Scan for the cell matching the given text and deliver its (x, y) coordinate at center. 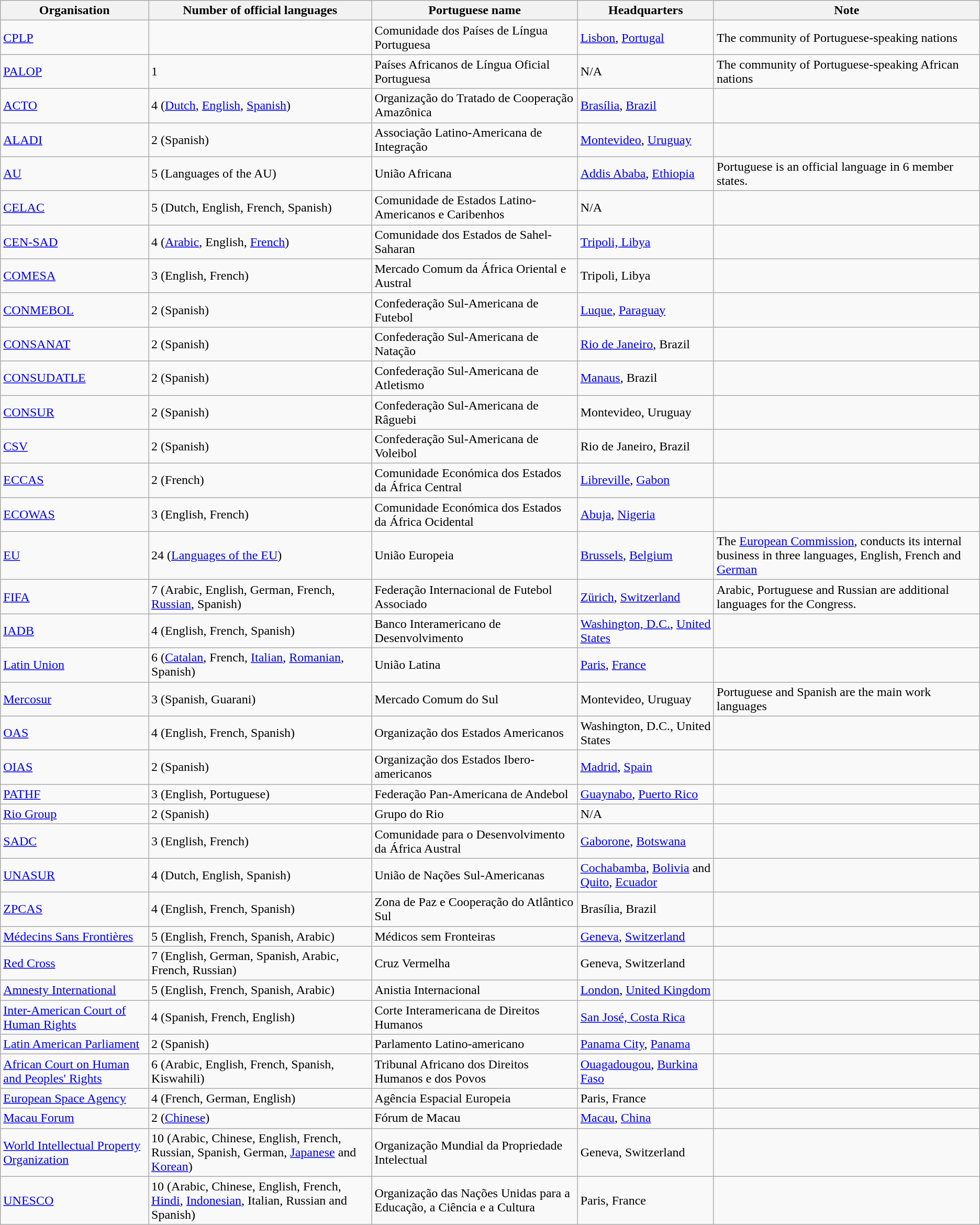
Red Cross (74, 964)
União Latina (474, 665)
União Europeia (474, 556)
10 (Arabic, Chinese, English, French, Russian, Spanish, German, Japanese and Korean) (260, 1152)
Abuja, Nigeria (645, 514)
The community of Portuguese-speaking nations (847, 38)
ECOWAS (74, 514)
5 (Dutch, English, French, Spanish) (260, 207)
UNASUR (74, 875)
CEN-SAD (74, 242)
Médecins Sans Frontières (74, 936)
Confederação Sul-Americana de Natação (474, 344)
3 (English, Portuguese) (260, 794)
Mercado Comum do Sul (474, 699)
24 (Languages of the EU) (260, 556)
2 (French) (260, 481)
World Intellectual Property Organization (74, 1152)
ZPCAS (74, 909)
Corte Interamericana de Direitos Humanos (474, 1017)
Portuguese is an official language in 6 member states. (847, 174)
Comunidade dos Estados de Sahel-Saharan (474, 242)
CONSUDATLE (74, 378)
CONMEBOL (74, 310)
PATHF (74, 794)
Headquarters (645, 10)
Organização Mundial da Propriedade Intelectual (474, 1152)
10 (Arabic, Chinese, English, French, Hindi, Indonesian, Italian, Russian and Spanish) (260, 1200)
Amnesty International (74, 990)
The European Commission, conducts its internal business in three languages, English, French and German (847, 556)
Brussels, Belgium (645, 556)
ECCAS (74, 481)
Manaus, Brazil (645, 378)
Cochabamba, Bolivia and Quito, Ecuador (645, 875)
7 (Arabic, English, German, French, Russian, Spanish) (260, 597)
Addis Ababa, Ethiopia (645, 174)
4 (Arabic, English, French) (260, 242)
Comunidade para o Desenvolvimento da África Austral (474, 841)
Latin Union (74, 665)
Comunidade Económica dos Estados da África Central (474, 481)
Inter-American Court of Human Rights (74, 1017)
Tribunal Africano dos Direitos Humanos e dos Povos (474, 1072)
Arabic, Portuguese and Russian are additional languages for the Congress. (847, 597)
Parlamento Latino-americano (474, 1044)
1 (260, 71)
Médicos sem Fronteiras (474, 936)
European Space Agency (74, 1098)
Gaborone, Botswana (645, 841)
CELAC (74, 207)
Grupo do Rio (474, 814)
Confederação Sul-Americana de Voleibol (474, 446)
UNESCO (74, 1200)
Agência Espacial Europeia (474, 1098)
Federação Internacional de Futebol Associado (474, 597)
3 (Spanish, Guarani) (260, 699)
6 (Arabic, English, French, Spanish, Kiswahili) (260, 1072)
Zona de Paz e Cooperação do Atlântico Sul (474, 909)
Países Africanos de Língua Oficial Portuguesa (474, 71)
San José, Costa Rica (645, 1017)
União de Nações Sul-Americanas (474, 875)
The community of Portuguese-speaking African nations (847, 71)
CSV (74, 446)
OIAS (74, 767)
4 (French, German, English) (260, 1098)
PALOP (74, 71)
Fórum de Macau (474, 1118)
4 (Spanish, French, English) (260, 1017)
CPLP (74, 38)
Panama City, Panama (645, 1044)
Confederação Sul-Americana de Futebol (474, 310)
Comunidade dos Países de Língua Portuguesa (474, 38)
AU (74, 174)
Organização do Tratado de Cooperação Amazônica (474, 106)
5 (Languages of the AU) (260, 174)
Guaynabo, Puerto Rico (645, 794)
FIFA (74, 597)
Mercado Comum da África Oriental e Austral (474, 275)
SADC (74, 841)
Comunidade de Estados Latino-Americanos e Caribenhos (474, 207)
União Africana (474, 174)
7 (English, German, Spanish, Arabic, French, Russian) (260, 964)
Libreville, Gabon (645, 481)
Organisation (74, 10)
CONSANAT (74, 344)
Federação Pan-Americana de Andebol (474, 794)
Macau, China (645, 1118)
CONSUR (74, 412)
Confederação Sul-Americana de Râguebi (474, 412)
African Court on Human and Peoples' Rights (74, 1072)
Luque, Paraguay (645, 310)
Comunidade Económica dos Estados da África Ocidental (474, 514)
6 (Catalan, French, Italian, Romanian, Spanish) (260, 665)
Portuguese and Spanish are the main work languages (847, 699)
Anistia Internacional (474, 990)
COMESA (74, 275)
Macau Forum (74, 1118)
Note (847, 10)
Number of official languages (260, 10)
ACTO (74, 106)
Zürich, Switzerland (645, 597)
ALADI (74, 139)
Organização das Nações Unidas para a Educação, a Ciência e a Cultura (474, 1200)
Rio Group (74, 814)
2 (Chinese) (260, 1118)
Organização dos Estados Ibero-americanos (474, 767)
London, United Kingdom (645, 990)
Lisbon, Portugal (645, 38)
Ouagadougou, Burkina Faso (645, 1072)
Confederação Sul-Americana de Atletismo (474, 378)
Banco Interamericano de Desenvolvimento (474, 631)
OAS (74, 733)
Organização dos Estados Americanos (474, 733)
Madrid, Spain (645, 767)
Associação Latino-Americana de Integração (474, 139)
Cruz Vermelha (474, 964)
Mercosur (74, 699)
EU (74, 556)
Latin American Parliament (74, 1044)
Portuguese name (474, 10)
IADB (74, 631)
